Search for the cell housing the specified text and yield its [X, Y] center coordinate. 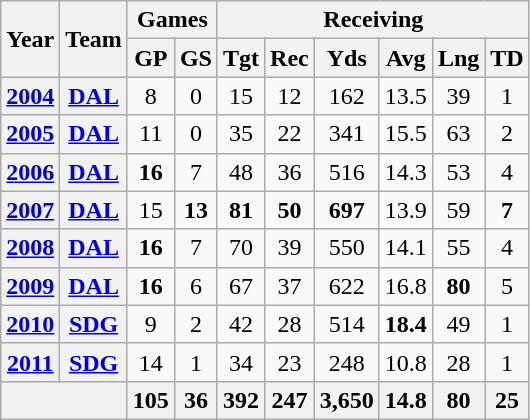
12 [290, 96]
2007 [30, 210]
23 [290, 362]
Yds [346, 58]
10.8 [406, 362]
Receiving [373, 20]
Lng [458, 58]
70 [240, 248]
516 [346, 172]
49 [458, 324]
34 [240, 362]
18.4 [406, 324]
Year [30, 39]
2011 [30, 362]
TD [507, 58]
162 [346, 96]
697 [346, 210]
81 [240, 210]
514 [346, 324]
37 [290, 286]
14 [150, 362]
35 [240, 134]
247 [290, 400]
13 [196, 210]
2008 [30, 248]
13.9 [406, 210]
42 [240, 324]
14.3 [406, 172]
GP [150, 58]
Games [172, 20]
2005 [30, 134]
16.8 [406, 286]
Avg [406, 58]
59 [458, 210]
67 [240, 286]
622 [346, 286]
GS [196, 58]
15.5 [406, 134]
Tgt [240, 58]
14.8 [406, 400]
48 [240, 172]
2010 [30, 324]
22 [290, 134]
11 [150, 134]
392 [240, 400]
3,650 [346, 400]
55 [458, 248]
8 [150, 96]
14.1 [406, 248]
50 [290, 210]
Rec [290, 58]
248 [346, 362]
105 [150, 400]
2004 [30, 96]
53 [458, 172]
63 [458, 134]
9 [150, 324]
550 [346, 248]
6 [196, 286]
2006 [30, 172]
2009 [30, 286]
13.5 [406, 96]
25 [507, 400]
5 [507, 286]
Team [94, 39]
341 [346, 134]
